Return [X, Y] of the center of cell containing provided text 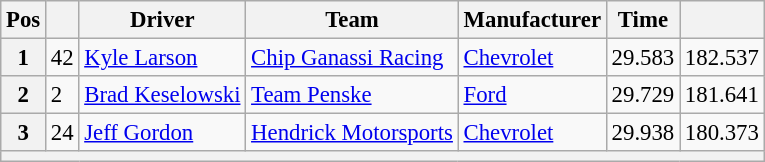
Hendrick Motorsports [352, 133]
Kyle Larson [162, 58]
29.729 [642, 95]
Driver [162, 20]
Jeff Gordon [162, 133]
3 [24, 133]
Pos [24, 20]
Ford [532, 95]
Team [352, 20]
29.938 [642, 133]
42 [62, 58]
182.537 [722, 58]
180.373 [722, 133]
24 [62, 133]
29.583 [642, 58]
Brad Keselowski [162, 95]
Chip Ganassi Racing [352, 58]
Manufacturer [532, 20]
Team Penske [352, 95]
Time [642, 20]
181.641 [722, 95]
1 [24, 58]
